Return (X, Y) of the center of cell containing provided text 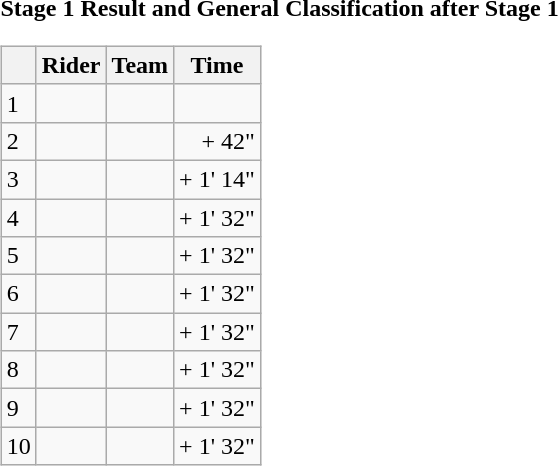
5 (18, 256)
+ 1' 14" (218, 179)
3 (18, 179)
9 (18, 408)
6 (18, 294)
Team (140, 65)
8 (18, 370)
10 (18, 446)
4 (18, 217)
2 (18, 141)
Rider (71, 65)
Time (218, 65)
+ 42" (218, 141)
1 (18, 103)
7 (18, 332)
